Search for the cell housing the specified text and yield its [x, y] center coordinate. 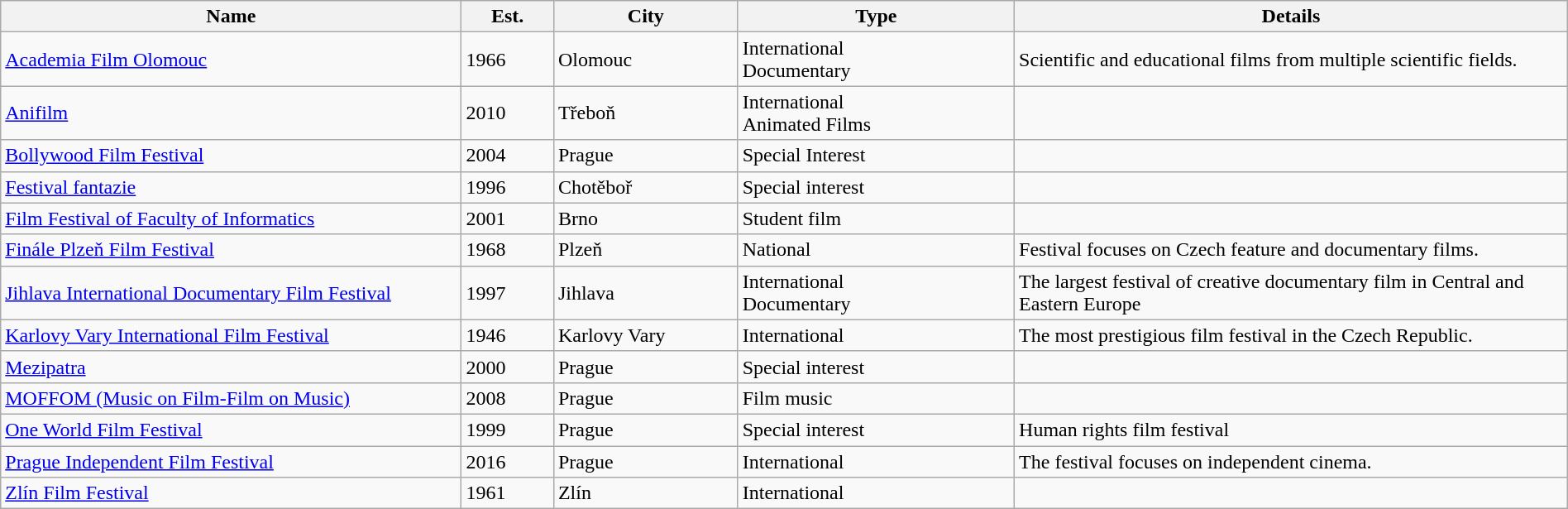
Academia Film Olomouc [232, 60]
Anifilm [232, 113]
Třeboň [645, 113]
Est. [508, 17]
2004 [508, 156]
1961 [508, 493]
Jihlava [645, 293]
1997 [508, 293]
2010 [508, 113]
Name [232, 17]
Festival fantazie [232, 187]
1968 [508, 250]
National [876, 250]
Student film [876, 218]
Type [876, 17]
Details [1292, 17]
Olomouc [645, 60]
Brno [645, 218]
The festival focuses on independent cinema. [1292, 461]
2016 [508, 461]
Finále Plzeň Film Festival [232, 250]
MOFFOM (Music on Film-Film on Music) [232, 398]
1999 [508, 430]
Mezipatra [232, 367]
1996 [508, 187]
Film Festival of Faculty of Informatics [232, 218]
Film music [876, 398]
2000 [508, 367]
City [645, 17]
Plzeň [645, 250]
Festival focuses on Czech feature and documentary films. [1292, 250]
Human rights film festival [1292, 430]
Zlín Film Festival [232, 493]
1966 [508, 60]
Jihlava International Documentary Film Festival [232, 293]
Karlovy Vary [645, 335]
Zlín [645, 493]
The most prestigious film festival in the Czech Republic. [1292, 335]
2008 [508, 398]
Karlovy Vary International Film Festival [232, 335]
2001 [508, 218]
The largest festival of creative documentary film in Central and Eastern Europe [1292, 293]
Bollywood Film Festival [232, 156]
Chotěboř [645, 187]
Prague Independent Film Festival [232, 461]
Special Interest [876, 156]
InternationalAnimated Films [876, 113]
1946 [508, 335]
One World Film Festival [232, 430]
Scientific and educational films from multiple scientific fields. [1292, 60]
